Extract the (X, Y) coordinate from the center of the cell holding the provided text.  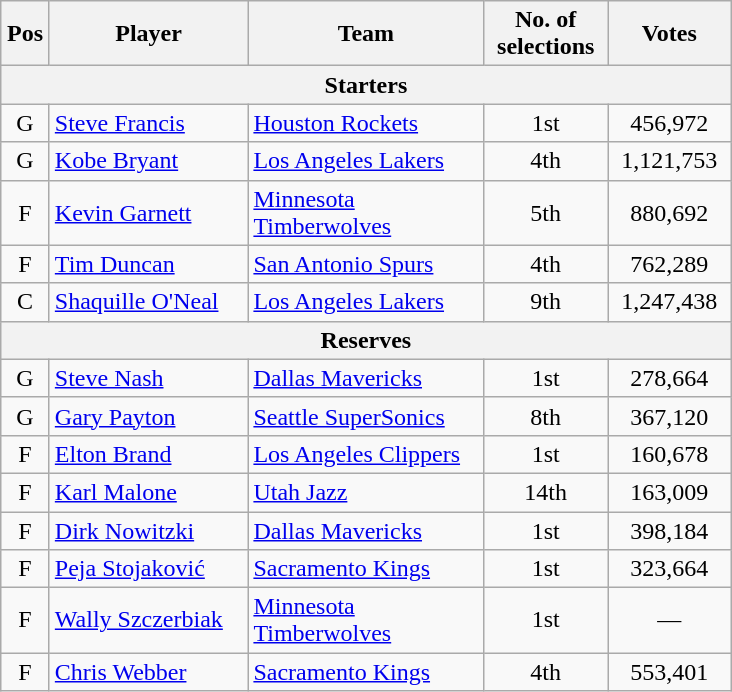
Pos (26, 34)
398,184 (670, 531)
Karl Malone (148, 492)
Wally Szczerbiak (148, 620)
Tim Duncan (148, 264)
323,664 (670, 569)
278,664 (670, 378)
Utah Jazz (366, 492)
Dirk Nowitzki (148, 531)
Shaquille O'Neal (148, 302)
5th (546, 212)
C (26, 302)
Starters (366, 85)
Los Angeles Clippers (366, 454)
9th (546, 302)
Team (366, 34)
880,692 (670, 212)
Elton Brand (148, 454)
553,401 (670, 672)
1,121,753 (670, 161)
Seattle SuperSonics (366, 416)
Steve Francis (148, 123)
— (670, 620)
Player (148, 34)
160,678 (670, 454)
Kevin Garnett (148, 212)
No. of selections (546, 34)
1,247,438 (670, 302)
San Antonio Spurs (366, 264)
14th (546, 492)
Houston Rockets (366, 123)
163,009 (670, 492)
Peja Stojaković (148, 569)
Votes (670, 34)
Kobe Bryant (148, 161)
762,289 (670, 264)
Reserves (366, 340)
456,972 (670, 123)
Steve Nash (148, 378)
Chris Webber (148, 672)
8th (546, 416)
367,120 (670, 416)
Gary Payton (148, 416)
